Provide the [x, y] coordinate of the cell's center where the given text is located.  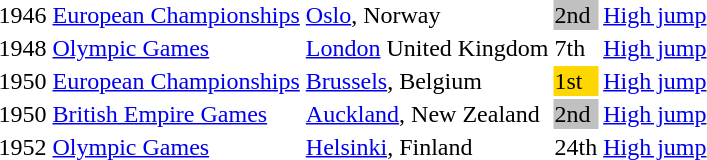
7th [576, 48]
British Empire Games [176, 114]
London United Kingdom [427, 48]
Olympic Games [176, 48]
Oslo, Norway [427, 15]
Brussels, Belgium [427, 81]
1st [576, 81]
Auckland, New Zealand [427, 114]
